Output the (x, y) coordinate of the center of the cell containing the given text.  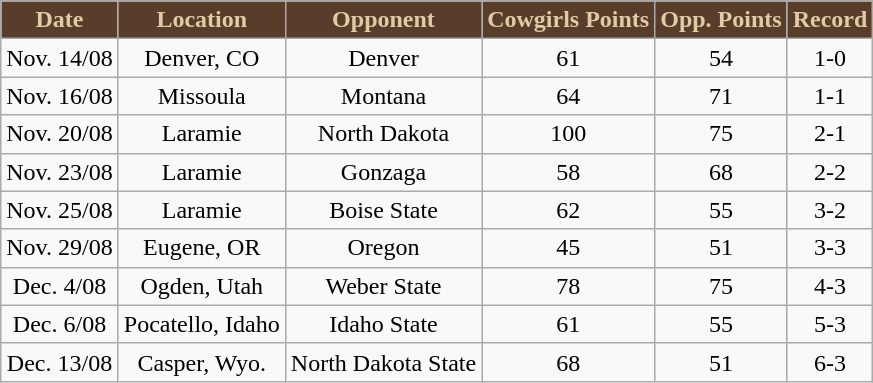
3-3 (830, 248)
Cowgirls Points (568, 20)
Casper, Wyo. (202, 362)
Nov. 25/08 (60, 210)
Ogden, Utah (202, 286)
Eugene, OR (202, 248)
54 (721, 58)
Oregon (383, 248)
5-3 (830, 324)
Boise State (383, 210)
6-3 (830, 362)
64 (568, 96)
78 (568, 286)
Date (60, 20)
Nov. 16/08 (60, 96)
North Dakota (383, 134)
2-2 (830, 172)
100 (568, 134)
North Dakota State (383, 362)
Missoula (202, 96)
Dec. 13/08 (60, 362)
Denver (383, 58)
Nov. 20/08 (60, 134)
Idaho State (383, 324)
58 (568, 172)
Dec. 4/08 (60, 286)
2-1 (830, 134)
Opp. Points (721, 20)
Dec. 6/08 (60, 324)
Nov. 14/08 (60, 58)
Record (830, 20)
1-1 (830, 96)
3-2 (830, 210)
Weber State (383, 286)
Nov. 29/08 (60, 248)
4-3 (830, 286)
Opponent (383, 20)
1-0 (830, 58)
62 (568, 210)
71 (721, 96)
Denver, CO (202, 58)
Location (202, 20)
Nov. 23/08 (60, 172)
45 (568, 248)
Pocatello, Idaho (202, 324)
Gonzaga (383, 172)
Montana (383, 96)
